Find where the given text appears and provide that cell's center as [x, y] coordinate. 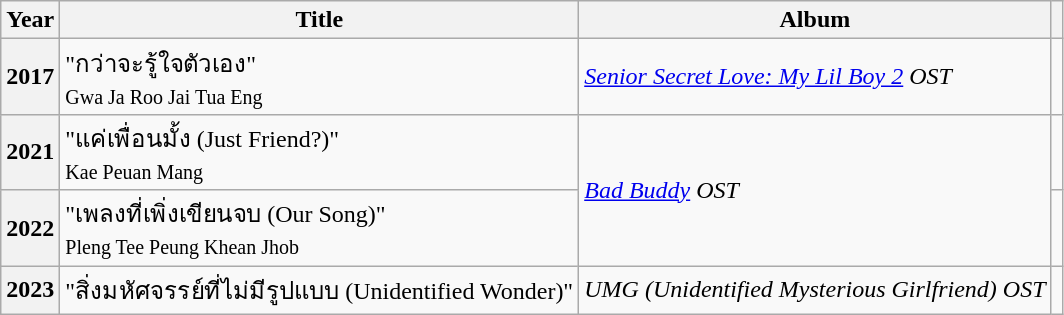
2021 [30, 152]
2022 [30, 228]
2023 [30, 290]
Bad Buddy OST [815, 190]
UMG (Unidentified Mysterious Girlfriend) OST [815, 290]
"แค่เพื่อนมั้ง (Just Friend?)"Kae Peuan Mang [320, 152]
"สิ่งมหัศจรรย์ที่ไม่มีรูปแบบ (Unidentified Wonder)" [320, 290]
Album [815, 20]
2017 [30, 77]
Senior Secret Love: My Lil Boy 2 OST [815, 77]
"เพลงที่เพิ่งเขียนจบ (Our Song)"Pleng Tee Peung Khean Jhob [320, 228]
Year [30, 20]
"กว่าจะรู้ใจตัวเอง"Gwa Ja Roo Jai Tua Eng [320, 77]
Title [320, 20]
